Return [x, y] of the center of cell containing provided text 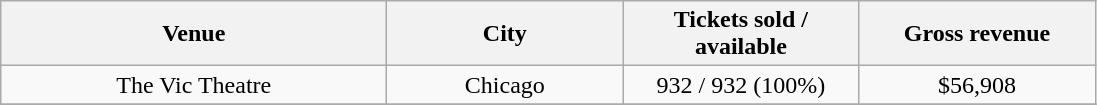
Chicago [505, 85]
Gross revenue [977, 34]
932 / 932 (100%) [741, 85]
Tickets sold / available [741, 34]
$56,908 [977, 85]
The Vic Theatre [194, 85]
City [505, 34]
Venue [194, 34]
